Locate the cell with the specified text and output its (x, y) center coordinate. 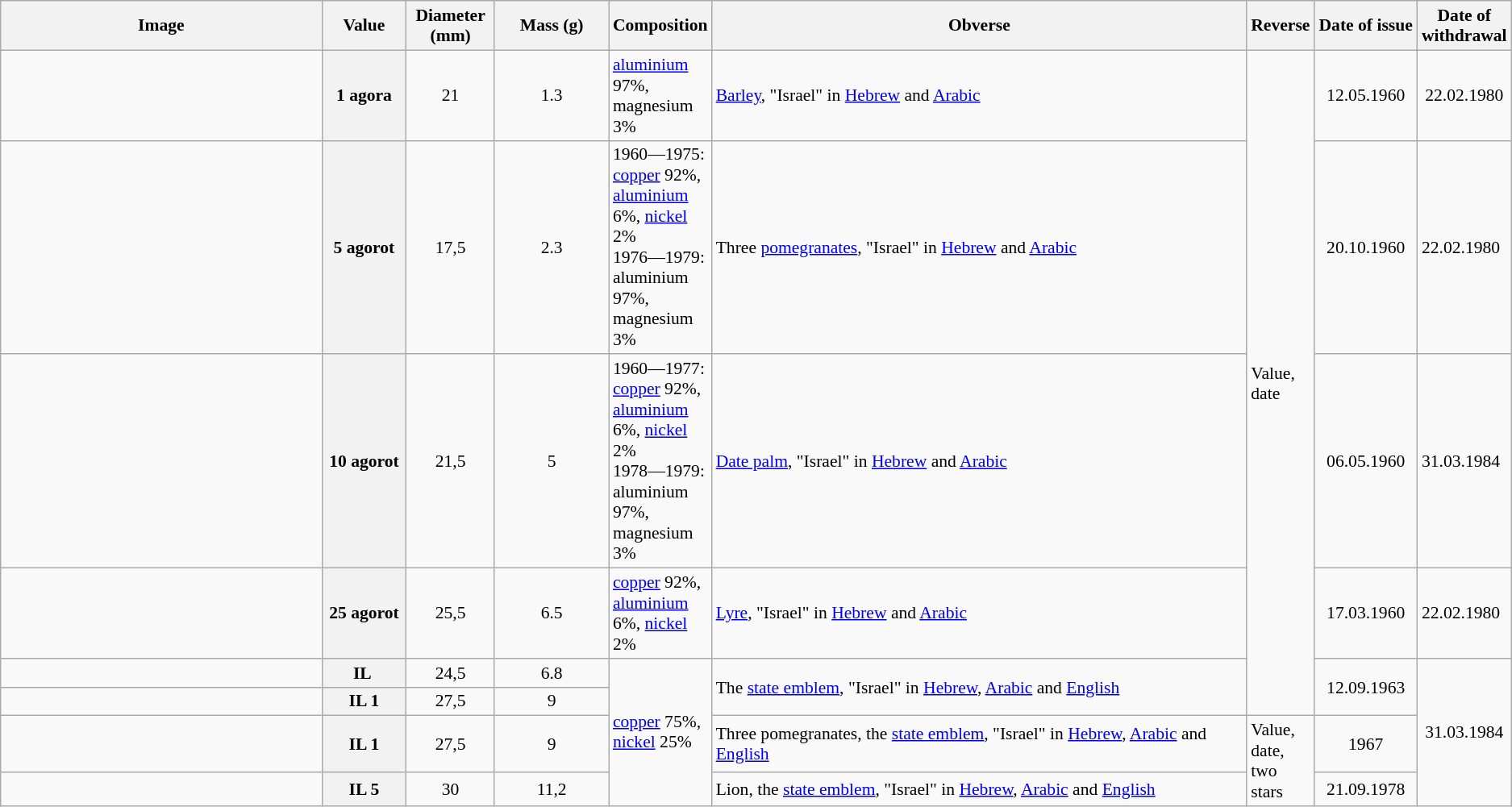
5 (552, 461)
21.09.1978 (1365, 790)
25 agorot (364, 614)
1.3 (552, 95)
30 (451, 790)
1 agora (364, 95)
Three pomegranates, "Israel" in Hebrew and Arabic (980, 247)
10 agorot (364, 461)
20.10.1960 (1365, 247)
Date of withdrawal (1464, 26)
12.09.1963 (1365, 687)
12.05.1960 (1365, 95)
IL (364, 673)
IL 5 (364, 790)
Three pomegranates, the state emblem, "Israel" in Hebrew, Arabic and English (980, 745)
Barley, "Israel" in Hebrew and Arabic (980, 95)
1967 (1365, 745)
Value, date, two stars (1281, 761)
Date palm, "Israel" in Hebrew and Arabic (980, 461)
17.03.1960 (1365, 614)
21,5 (451, 461)
2.3 (552, 247)
6.5 (552, 614)
Reverse (1281, 26)
Value (364, 26)
Obverse (980, 26)
Mass (g) (552, 26)
Value, date (1281, 383)
Date of issue (1365, 26)
17,5 (451, 247)
11,2 (552, 790)
5 agorot (364, 247)
25,5 (451, 614)
1960—1977: copper 92%, aluminium 6%, nickel 2%1978—1979: aluminium 97%, magnesium 3% (660, 461)
06.05.1960 (1365, 461)
24,5 (451, 673)
aluminium 97%, magnesium 3% (660, 95)
Composition (660, 26)
Diameter (mm) (451, 26)
copper 75%, nickel 25% (660, 732)
Image (161, 26)
The state emblem, "Israel" in Hebrew, Arabic and English (980, 687)
1960—1975: copper 92%, aluminium 6%, nickel 2%1976—1979: aluminium 97%, magnesium 3% (660, 247)
Lion, the state emblem, "Israel" in Hebrew, Arabic and English (980, 790)
copper 92%, aluminium 6%, nickel 2% (660, 614)
6.8 (552, 673)
Lyre, "Israel" in Hebrew and Arabic (980, 614)
21 (451, 95)
